Capture the cell that displays the provided text and extract its (x, y) central coordinate. 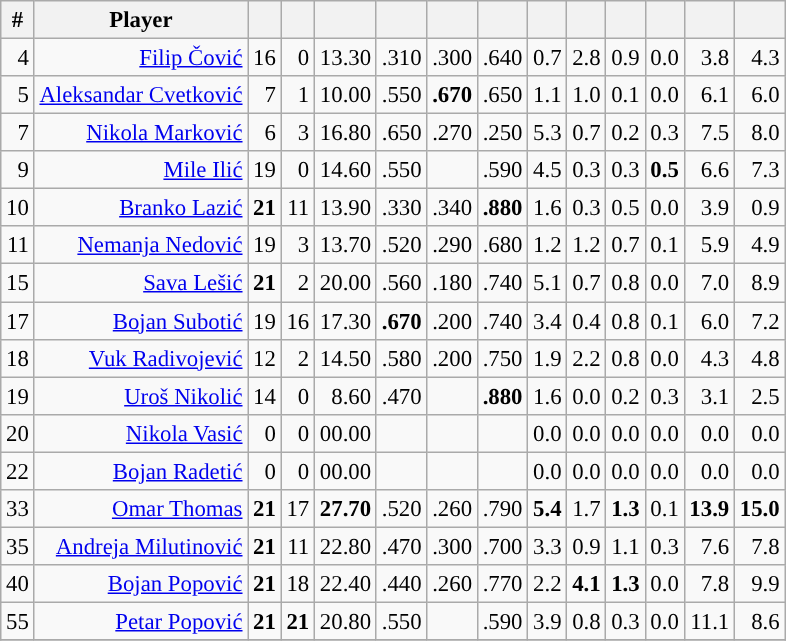
20 (18, 433)
8.9 (760, 283)
1.7 (586, 509)
3.3 (548, 546)
13.90 (346, 208)
10.00 (346, 95)
4.9 (760, 245)
.640 (502, 58)
0.4 (586, 321)
Nemanja Nedović (141, 245)
Bojan Subotić (141, 321)
9.9 (760, 584)
Player (141, 20)
7.2 (760, 321)
.250 (502, 133)
33 (18, 509)
5 (18, 95)
2.5 (760, 396)
.750 (502, 358)
27.70 (346, 509)
.790 (502, 509)
# (18, 20)
3.1 (709, 396)
7.5 (709, 133)
Bojan Radetić (141, 471)
.770 (502, 584)
4.5 (548, 170)
Filip Čović (141, 58)
20.80 (346, 621)
.560 (401, 283)
4 (18, 58)
15.0 (760, 509)
.330 (401, 208)
Petar Popović (141, 621)
9 (18, 170)
6.1 (709, 95)
13.9 (709, 509)
Andreja Milutinović (141, 546)
22.40 (346, 584)
Vuk Radivojević (141, 358)
Nikola Marković (141, 133)
40 (18, 584)
Mile Ilić (141, 170)
3.8 (709, 58)
Sava Lešić (141, 283)
6.6 (709, 170)
Bojan Popović (141, 584)
5.1 (548, 283)
5.9 (709, 245)
.270 (452, 133)
12 (264, 358)
.180 (452, 283)
13.30 (346, 58)
22 (18, 471)
15 (18, 283)
Aleksandar Cvetković (141, 95)
.340 (452, 208)
.700 (502, 546)
11.1 (709, 621)
6 (264, 133)
4.1 (586, 584)
4.8 (760, 358)
8.6 (760, 621)
55 (18, 621)
17.30 (346, 321)
10 (18, 208)
16.80 (346, 133)
22.80 (346, 546)
.580 (401, 358)
1.0 (586, 95)
.680 (502, 245)
7.3 (760, 170)
2.8 (586, 58)
.440 (401, 584)
7.0 (709, 283)
1 (298, 95)
8.60 (346, 396)
.290 (452, 245)
Branko Lazić (141, 208)
14 (264, 396)
14.60 (346, 170)
Nikola Vasić (141, 433)
7.6 (709, 546)
8.0 (760, 133)
1.9 (548, 358)
13.70 (346, 245)
5.3 (548, 133)
20.00 (346, 283)
3.4 (548, 321)
5.4 (548, 509)
Omar Thomas (141, 509)
35 (18, 546)
Uroš Nikolić (141, 396)
.310 (401, 58)
14.50 (346, 358)
